Return the [x, y] coordinate for the center point of the cell that contains the specified text.  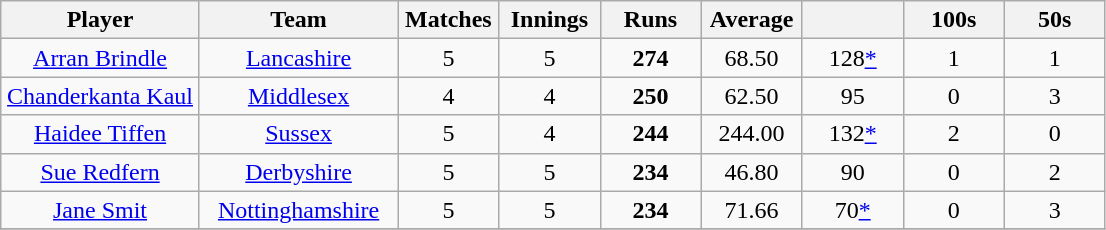
244.00 [752, 134]
Middlesex [298, 96]
250 [650, 96]
Derbyshire [298, 172]
Innings [550, 20]
Sussex [298, 134]
Jane Smit [100, 210]
68.50 [752, 58]
Lancashire [298, 58]
Matches [448, 20]
132* [852, 134]
Chanderkanta Kaul [100, 96]
50s [1054, 20]
Runs [650, 20]
128* [852, 58]
274 [650, 58]
Arran Brindle [100, 58]
Average [752, 20]
70* [852, 210]
Team [298, 20]
90 [852, 172]
100s [954, 20]
46.80 [752, 172]
95 [852, 96]
Nottinghamshire [298, 210]
Sue Redfern [100, 172]
Player [100, 20]
244 [650, 134]
Haidee Tiffen [100, 134]
71.66 [752, 210]
62.50 [752, 96]
